Search for the cell housing the specified text and yield its (x, y) center coordinate. 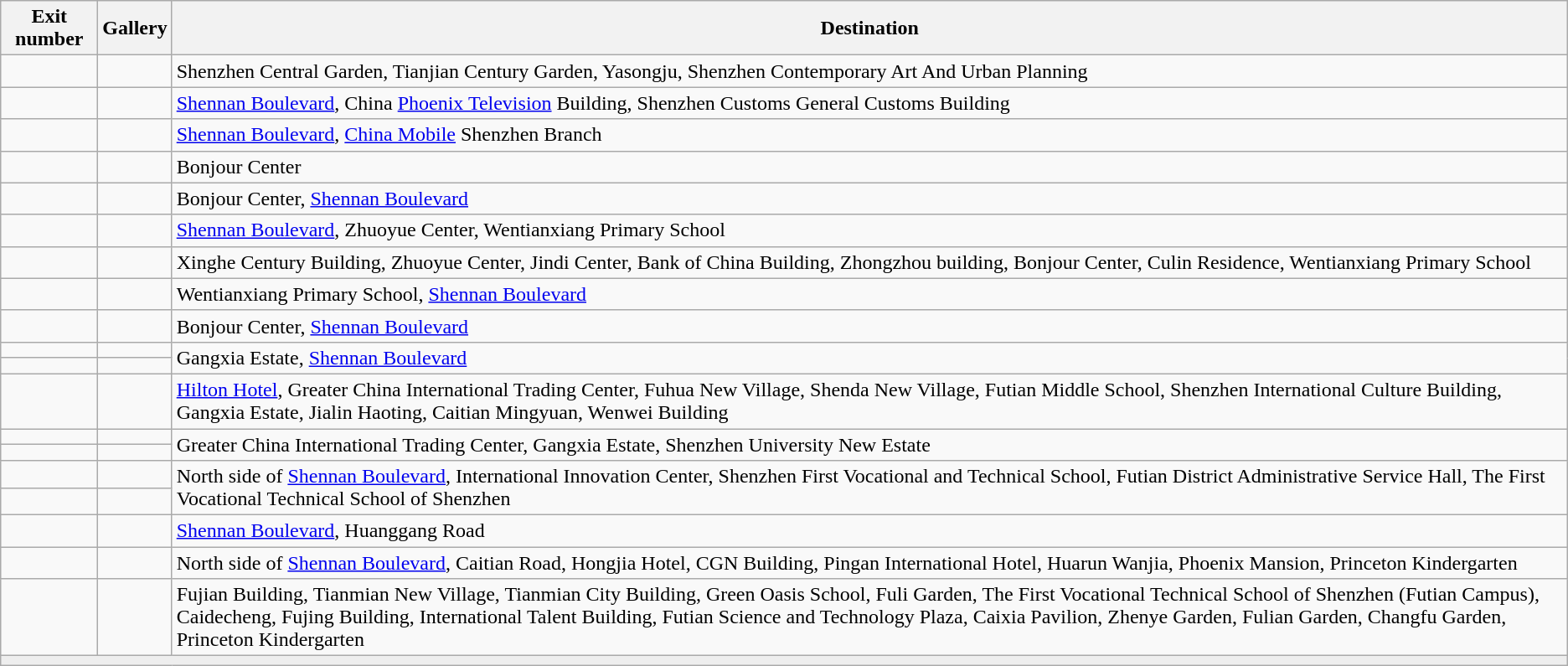
Gallery (135, 28)
Wentianxiang Primary School, Shennan Boulevard (869, 294)
Destination (869, 28)
Exit number (49, 28)
Gangxia Estate, Shennan Boulevard (869, 358)
Shennan Boulevard, China Phoenix Television Building, Shenzhen Customs General Customs Building (869, 103)
Bonjour Center (869, 167)
Shennan Boulevard, Huanggang Road (869, 531)
Greater China International Trading Center, Gangxia Estate, Shenzhen University New Estate (869, 445)
Shennan Boulevard, Zhuoyue Center, Wentianxiang Primary School (869, 230)
Shenzhen Central Garden, Tianjian Century Garden, Yasongju, Shenzhen Contemporary Art And Urban Planning (869, 71)
Shennan Boulevard, China Mobile Shenzhen Branch (869, 135)
